Scan for the cell matching the given text and deliver its (x, y) coordinate at center. 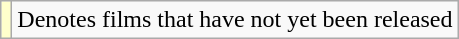
Denotes films that have not yet been released (235, 20)
